Locate the cell with the specified text and output its [x, y] center coordinate. 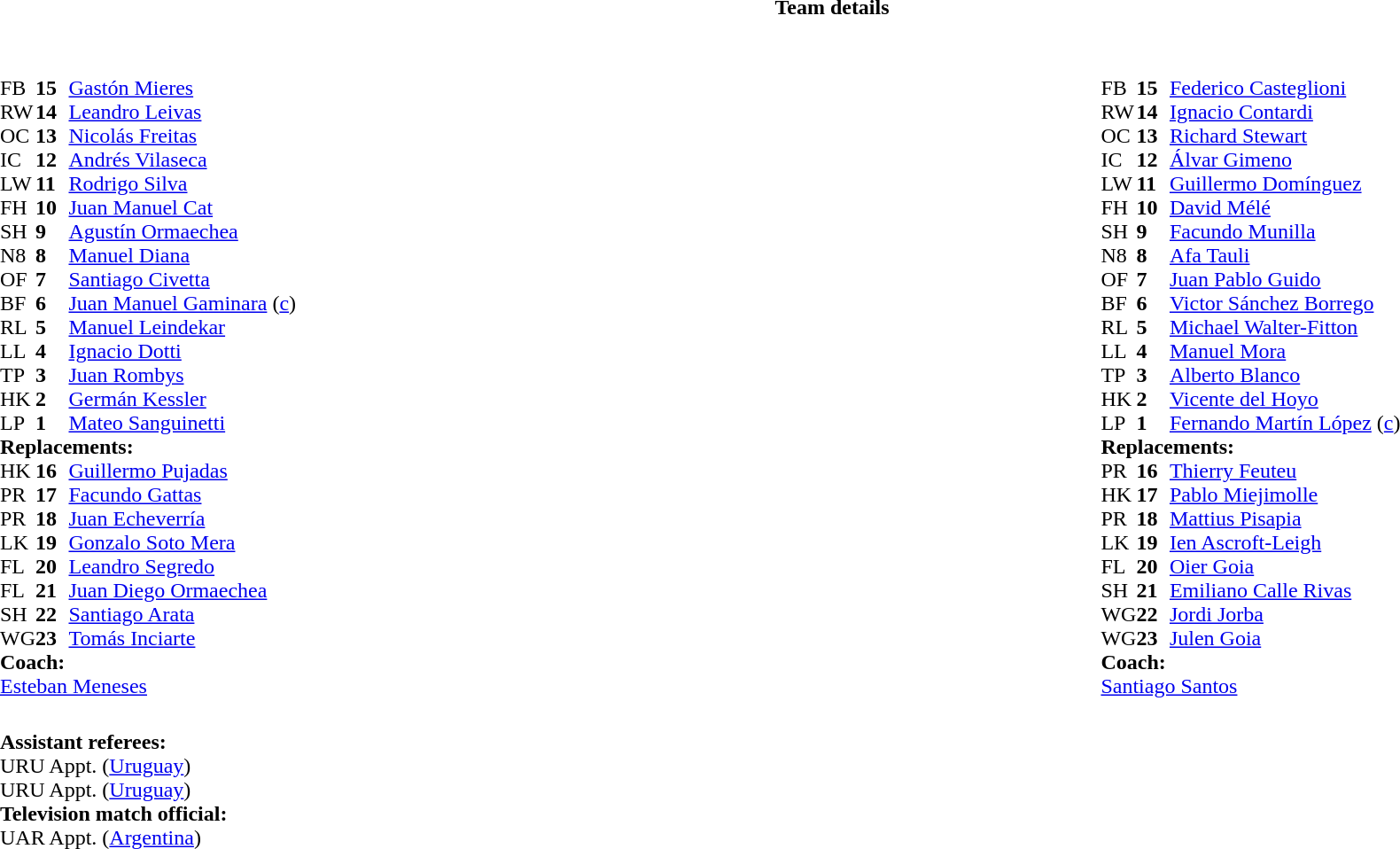
Gastón Mieres [183, 89]
Ignacio Dotti [183, 351]
Juan Echeverría [183, 519]
Juan Manuel Cat [183, 207]
Tomás Inciarte [183, 638]
Guillermo Pujadas [183, 471]
Agustín Ormaechea [183, 232]
Santiago Santos [1250, 686]
Andrés Vilaseca [183, 160]
Gonzalo Soto Mera [183, 542]
Mateo Sanguinetti [183, 424]
Juan Manuel Gaminara (c) [183, 303]
Juan Rombys [183, 376]
Facundo Gattas [183, 495]
Nicolás Freitas [183, 136]
Leandro Segredo [183, 567]
Leandro Leivas [183, 112]
Esteban Meneses [148, 686]
Santiago Arata [183, 615]
Rodrigo Silva [183, 184]
Manuel Diana [183, 255]
Santiago Civetta [183, 280]
Manuel Leindekar [183, 328]
Germán Kessler [183, 399]
Juan Diego Ormaechea [183, 590]
